Determine the (x, y) coordinate at the center of the cell enclosing the given text.  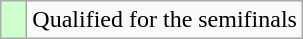
Qualified for the semifinals (165, 20)
